Determine the (x, y) coordinate at the center of the cell enclosing the given text.  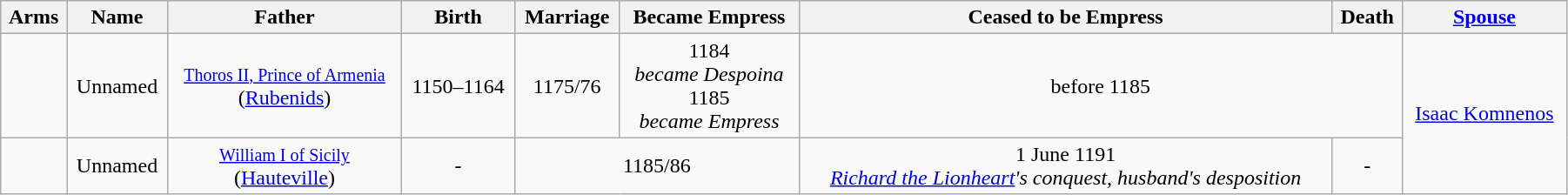
Birth (459, 17)
1185/86 (657, 165)
Death (1367, 17)
Thoros II, Prince of Armenia (Rubenids) (284, 85)
Became Empress (709, 17)
before 1185 (1100, 85)
Isaac Komnenos (1484, 114)
Arms (34, 17)
1184became Despoina1185became Empress (709, 85)
1 June 1191Richard the Lionheart's conquest, husband's desposition (1065, 165)
1150–1164 (459, 85)
Spouse (1484, 17)
Ceased to be Empress (1065, 17)
Father (284, 17)
William I of Sicily (Hauteville) (284, 165)
Name (117, 17)
1175/76 (567, 85)
Marriage (567, 17)
